From the cell containing the given text, extract its center point as (X, Y) coordinate. 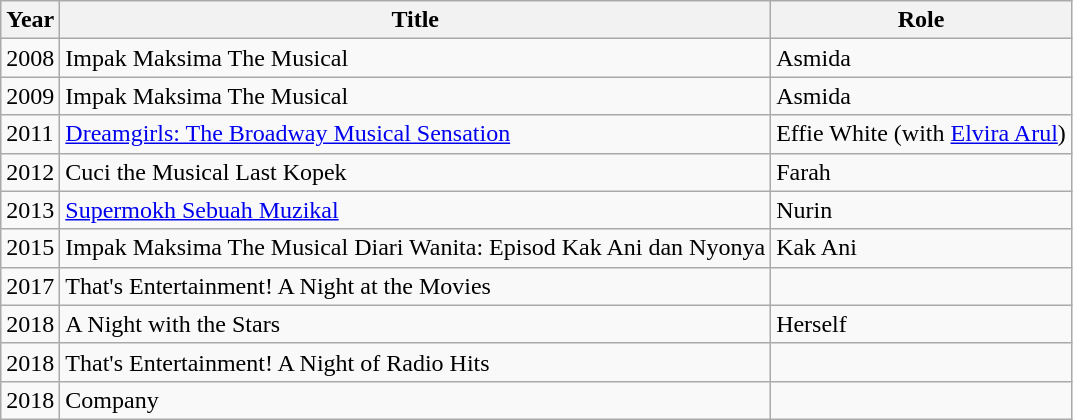
2011 (30, 134)
Dreamgirls: The Broadway Musical Sensation (416, 134)
That's Entertainment! A Night of Radio Hits (416, 362)
2009 (30, 96)
2008 (30, 58)
Farah (922, 172)
Cuci the Musical Last Kopek (416, 172)
2013 (30, 210)
Title (416, 20)
Effie White (with Elvira Arul) (922, 134)
Impak Maksima The Musical Diari Wanita: Episod Kak Ani dan Nyonya (416, 248)
Company (416, 400)
Role (922, 20)
Nurin (922, 210)
Year (30, 20)
Herself (922, 324)
2015 (30, 248)
A Night with the Stars (416, 324)
2012 (30, 172)
Supermokh Sebuah Muzikal (416, 210)
2017 (30, 286)
That's Entertainment! A Night at the Movies (416, 286)
Kak Ani (922, 248)
